Determine the [X, Y] coordinate at the center of the cell enclosing the given text.  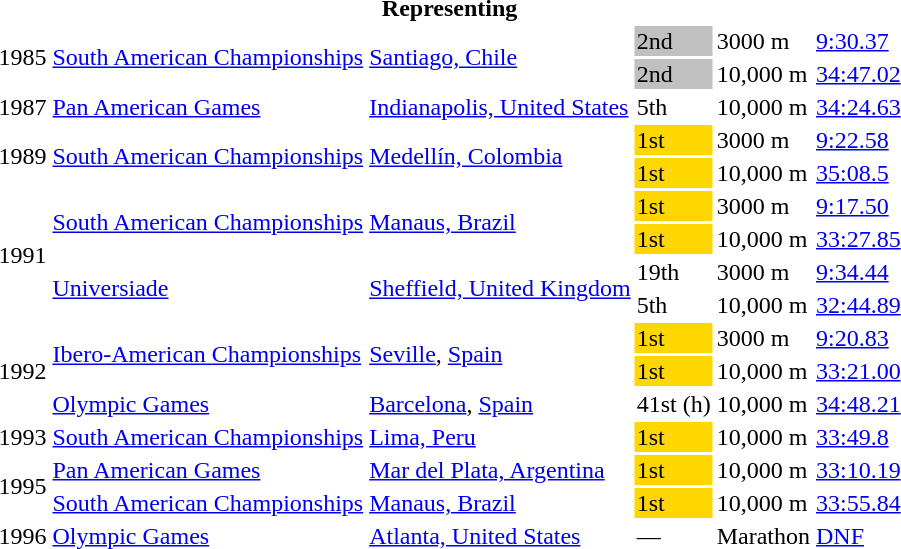
Indianapolis, United States [500, 107]
Barcelona, Spain [500, 404]
Medellín, Colombia [500, 156]
Mar del Plata, Argentina [500, 470]
Universiade [208, 288]
Sheffield, United Kingdom [500, 288]
Lima, Peru [500, 437]
41st (h) [674, 404]
19th [674, 272]
Seville, Spain [500, 354]
Santiago, Chile [500, 58]
Ibero-American Championships [208, 354]
Olympic Games [208, 404]
